Search for the cell housing the specified text and yield its [X, Y] center coordinate. 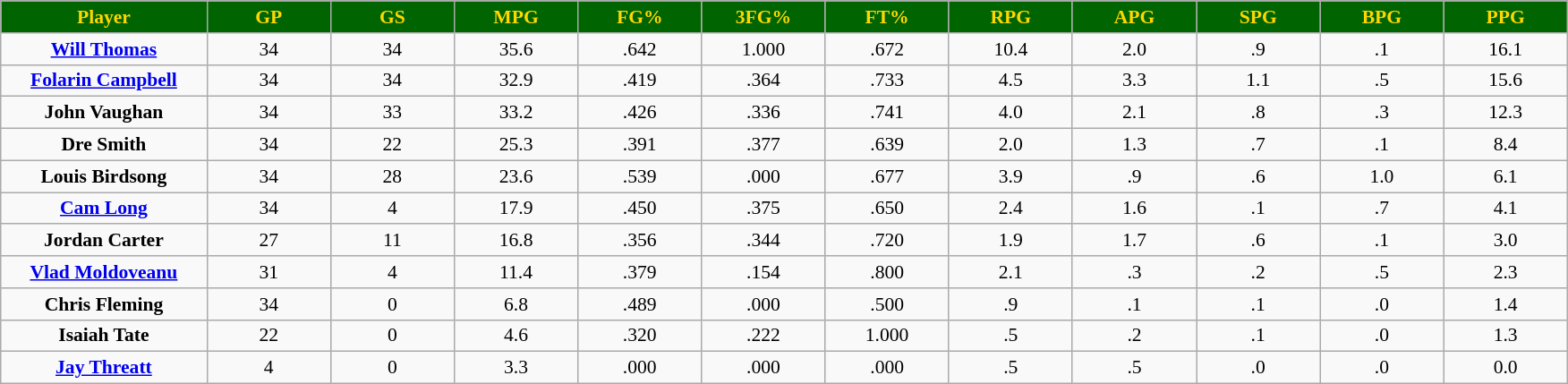
2.3 [1505, 272]
RPG [1010, 17]
.539 [640, 176]
28 [392, 176]
11 [392, 241]
.379 [640, 272]
.650 [887, 209]
27 [268, 241]
11.4 [516, 272]
1.9 [1010, 241]
.800 [887, 272]
.356 [640, 241]
Cam Long [104, 209]
1.1 [1258, 81]
1.6 [1134, 209]
.733 [887, 81]
.500 [887, 304]
3FG% [763, 17]
4.5 [1010, 81]
32.9 [516, 81]
12.3 [1505, 113]
.419 [640, 81]
MPG [516, 17]
1.4 [1505, 304]
.741 [887, 113]
23.6 [516, 176]
33 [392, 113]
6.1 [1505, 176]
Player [104, 17]
.639 [887, 145]
.391 [640, 145]
.344 [763, 241]
8.4 [1505, 145]
Dre Smith [104, 145]
4.0 [1010, 113]
.489 [640, 304]
Isaiah Tate [104, 336]
33.2 [516, 113]
Jordan Carter [104, 241]
.426 [640, 113]
Folarin Campbell [104, 81]
3.0 [1505, 241]
FT% [887, 17]
.720 [887, 241]
.677 [887, 176]
10.4 [1010, 49]
1.0 [1382, 176]
3.9 [1010, 176]
PPG [1505, 17]
.642 [640, 49]
35.6 [516, 49]
Vlad Moldoveanu [104, 272]
Will Thomas [104, 49]
GS [392, 17]
.8 [1258, 113]
15.6 [1505, 81]
.336 [763, 113]
.375 [763, 209]
Jay Threatt [104, 368]
FG% [640, 17]
17.9 [516, 209]
.154 [763, 272]
.222 [763, 336]
16.1 [1505, 49]
.450 [640, 209]
.364 [763, 81]
GP [268, 17]
BPG [1382, 17]
4.6 [516, 336]
SPG [1258, 17]
31 [268, 272]
1.7 [1134, 241]
Chris Fleming [104, 304]
APG [1134, 17]
.377 [763, 145]
.320 [640, 336]
.672 [887, 49]
4.1 [1505, 209]
Louis Birdsong [104, 176]
0.0 [1505, 368]
6.8 [516, 304]
25.3 [516, 145]
2.4 [1010, 209]
John Vaughan [104, 113]
16.8 [516, 241]
